Provide the (X, Y) coordinate of the cell's center where the given text is located.  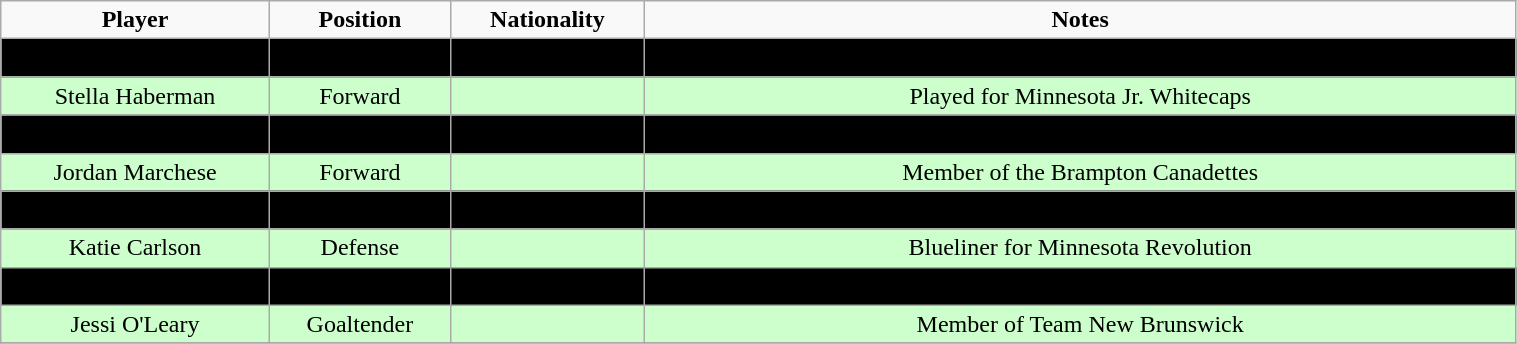
Britteny Gout (136, 58)
Jordan Marchese's teammate on the Brampton Canadettes (1080, 58)
Stella Haberman (136, 96)
Played with the Mississauga Jr. Chiefs (1080, 134)
Member of the Brampton Canadettes (1080, 172)
Attended Hutchinson HS in Minnesota (1080, 286)
Member of Team New Brunswick (1080, 324)
Ellie Larson (136, 286)
Nationality (548, 20)
Katie Carlson (136, 248)
Position (360, 20)
Blueliner for Minnesota Revolution (1080, 248)
Jessi O'Leary (136, 324)
Notes (1080, 20)
Kaelyn Johnson (136, 134)
Goaltender (360, 324)
Played for Minnesota Jr. Whitecaps (1080, 96)
Jordan Marchese (136, 172)
Former member of New England Hockey Club (1080, 210)
Baylee Trani (136, 210)
Player (136, 20)
